Detect which cell encompasses the target text, then output its (x, y) center coordinate. 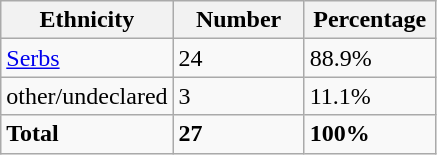
Percentage (370, 20)
24 (238, 58)
27 (238, 134)
Number (238, 20)
88.9% (370, 58)
11.1% (370, 96)
Serbs (87, 58)
100% (370, 134)
Ethnicity (87, 20)
other/undeclared (87, 96)
3 (238, 96)
Total (87, 134)
